Identify which cell holds the provided text, then report its (x, y) central coordinate. 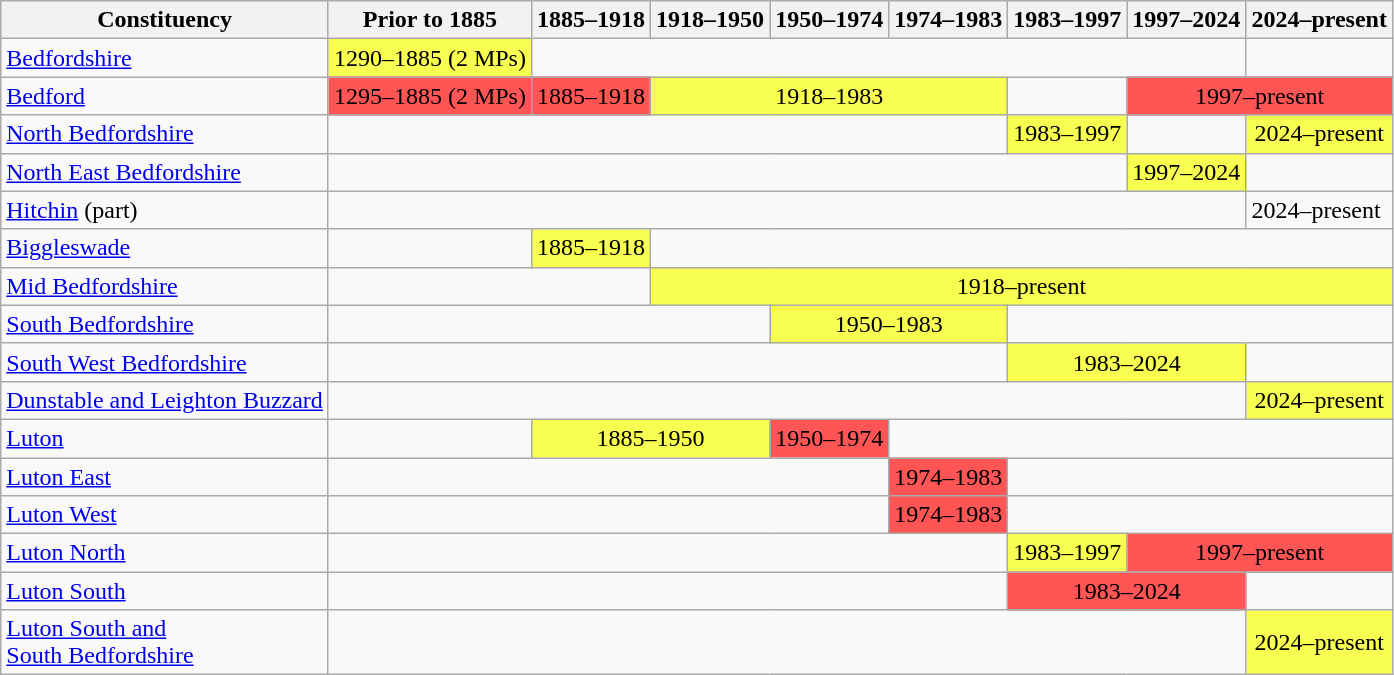
1918–1950 (710, 20)
North Bedfordshire (165, 134)
Luton East (165, 477)
1885–1950 (650, 438)
1290–1885 (2 MPs) (430, 58)
South West Bedfordshire (165, 362)
Luton West (165, 515)
Luton South andSouth Bedfordshire (165, 642)
1950–1983 (889, 324)
Biggleswade (165, 248)
Bedford (165, 96)
Dunstable and Leighton Buzzard (165, 400)
South Bedfordshire (165, 324)
Hitchin (part) (165, 210)
North East Bedfordshire (165, 172)
1918–1983 (830, 96)
Bedfordshire (165, 58)
Mid Bedfordshire (165, 286)
Luton (165, 438)
Prior to 1885 (430, 20)
Constituency (165, 20)
1295–1885 (2 MPs) (430, 96)
Luton North (165, 553)
Luton South (165, 591)
1918–present (1022, 286)
